Return the [x, y] coordinate for the center point of the cell that contains the specified text.  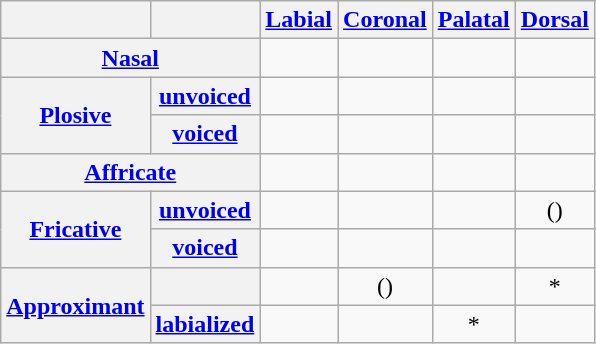
Palatal [474, 20]
Affricate [130, 172]
Nasal [130, 58]
Coronal [386, 20]
labialized [205, 324]
Approximant [76, 305]
Plosive [76, 115]
Dorsal [554, 20]
Fricative [76, 229]
Labial [299, 20]
